Extract the (x, y) coordinate from the center of the cell holding the provided text.  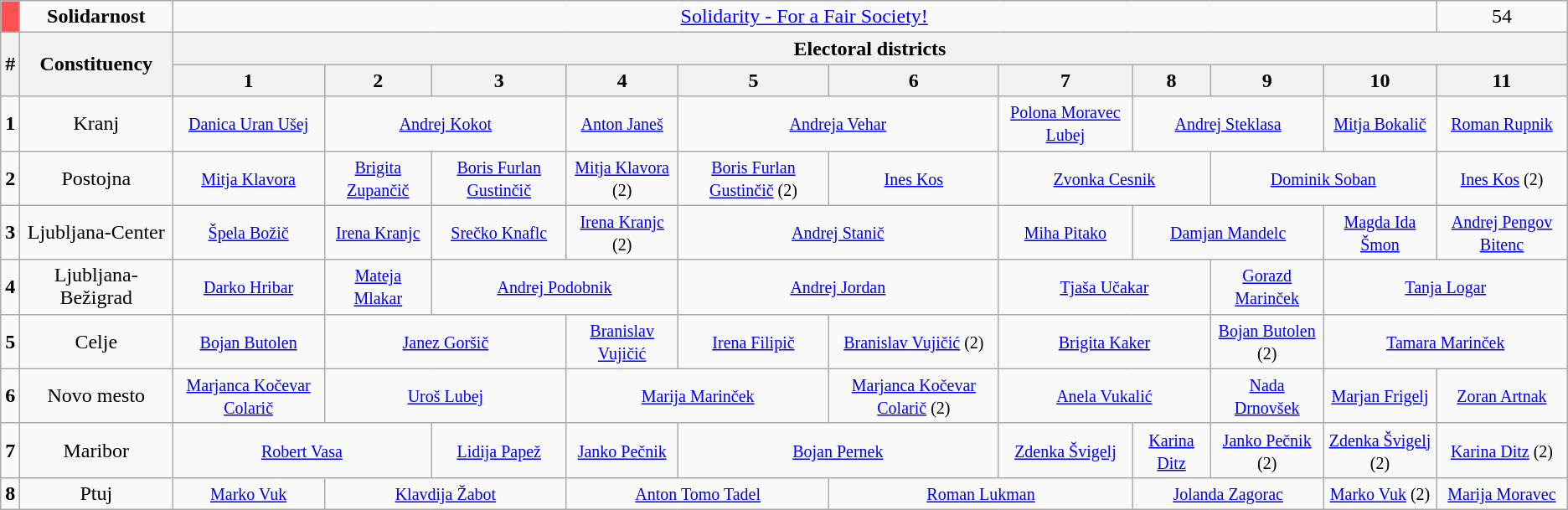
Darko Hribar (249, 286)
Constituency (96, 64)
Zvonka Cesnik (1104, 178)
Ljubljana-Center (96, 233)
Andrej Jordan (838, 286)
Ptuj (96, 493)
Boris Furlan Gustinčič (2) (754, 178)
Branislav Vujičić (622, 342)
Karina Ditz (2) (1503, 451)
Klavdija Žabot (446, 493)
Robert Vasa (302, 451)
Irena Kranjc (2) (622, 233)
Damjan Mandelc (1228, 233)
Mitja Bokalič (1380, 124)
Dominik Soban (1323, 178)
Mitja Klavora (2) (622, 178)
Janko Pečnik (2) (1266, 451)
Brigita Kaker (1104, 342)
Marko Vuk (249, 493)
Irena Filipič (754, 342)
Andrej Podobnik (554, 286)
54 (1503, 17)
Andrej Stanič (838, 233)
Miha Pitako (1065, 233)
Boris Furlan Gustinčič (499, 178)
Ines Kos (2) (1503, 178)
Kranj (96, 124)
Irena Kranjc (378, 233)
Karina Ditz (1171, 451)
Ljubljana-Bežigrad (96, 286)
Nada Drnovšek (1266, 395)
Solidarnost (96, 17)
10 (1380, 80)
# (10, 64)
Zdenka Švigelj (2) (1380, 451)
Srečko Knaflc (499, 233)
Marjanca Kočevar Colarič (2) (914, 395)
Marija Moravec (1503, 493)
Zoran Artnak (1503, 395)
Brigita Zupančič (378, 178)
Andrej Pengov Bitenc (1503, 233)
Lidija Papež (499, 451)
Postojna (96, 178)
Roman Lukman (981, 493)
9 (1266, 80)
Bojan Butolen (249, 342)
Bojan Butolen (2) (1266, 342)
Roman Rupnik (1503, 124)
Anela Vukalić (1104, 395)
Gorazd Marinček (1266, 286)
11 (1503, 80)
Janko Pečnik (622, 451)
Marjan Frigelj (1380, 395)
Mitja Klavora (249, 178)
Polona Moravec Lubej (1065, 124)
Maribor (96, 451)
Špela Božič (249, 233)
Marija Marinček (698, 395)
Novo mesto (96, 395)
Uroš Lubej (446, 395)
Bojan Pernek (838, 451)
Marjanca Kočevar Colarič (249, 395)
Tjaša Učakar (1104, 286)
Celje (96, 342)
Anton Janeš (622, 124)
Marko Vuk (2) (1380, 493)
Mateja Mlakar (378, 286)
Branislav Vujičić (2) (914, 342)
Electoral districts (870, 49)
Zdenka Švigelj (1065, 451)
Ines Kos (914, 178)
Andrej Kokot (446, 124)
Solidarity - For a Fair Society! (804, 17)
Anton Tomo Tadel (698, 493)
Andreja Vehar (838, 124)
Magda Ida Šmon (1380, 233)
Tamara Marinček (1446, 342)
Jolanda Zagorac (1228, 493)
Tanja Logar (1446, 286)
Andrej Steklasa (1228, 124)
Janez Goršič (446, 342)
Danica Uran Ušej (249, 124)
